Provide the [X, Y] coordinate of the cell's center where the given text is located.  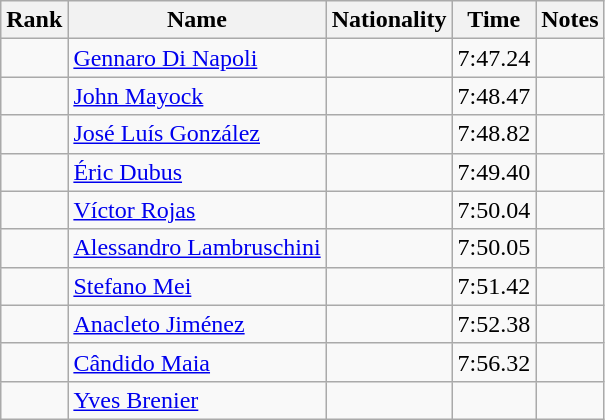
7:47.24 [494, 58]
Notes [570, 20]
Time [494, 20]
Name [197, 20]
Yves Brenier [197, 400]
Alessandro Lambruschini [197, 248]
Rank [34, 20]
Cândido Maia [197, 362]
Éric Dubus [197, 172]
7:56.32 [494, 362]
José Luís González [197, 134]
7:50.04 [494, 210]
Gennaro Di Napoli [197, 58]
Nationality [389, 20]
7:50.05 [494, 248]
Stefano Mei [197, 286]
Anacleto Jiménez [197, 324]
7:48.47 [494, 96]
John Mayock [197, 96]
7:49.40 [494, 172]
Víctor Rojas [197, 210]
7:52.38 [494, 324]
7:48.82 [494, 134]
7:51.42 [494, 286]
